Search for the cell housing the specified text and yield its [x, y] center coordinate. 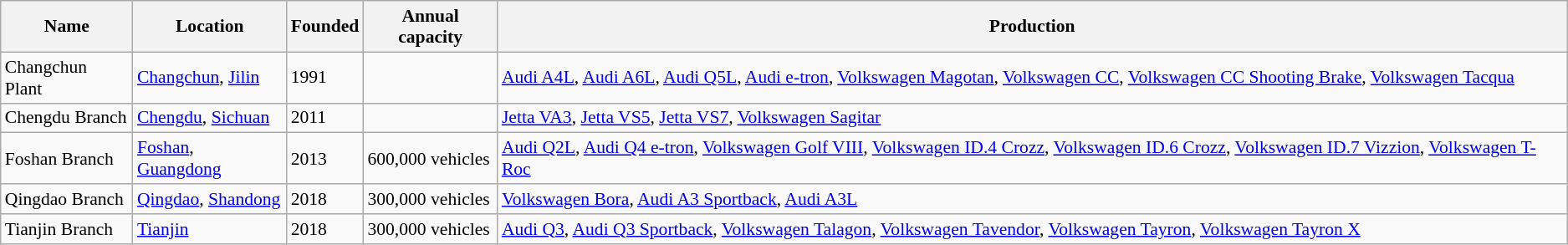
Location [210, 27]
Production [1032, 27]
Qingdao, Shandong [210, 199]
Foshan Branch [67, 159]
Chengdu Branch [67, 118]
Annual capacity [430, 27]
Chengdu, Sichuan [210, 118]
Changchun, Jilin [210, 77]
600,000 vehicles [430, 159]
Changchun Plant [67, 77]
Audi Q3, Audi Q3 Sportback, Volkswagen Talagon, Volkswagen Tavendor, Volkswagen Tayron, Volkswagen Tayron X [1032, 229]
2011 [325, 118]
Audi A4L, Audi A6L, Audi Q5L, Audi e-tron, Volkswagen Magotan, Volkswagen CC, Volkswagen CC Shooting Brake, Volkswagen Tacqua [1032, 77]
Foshan, Guangdong [210, 159]
Audi Q2L, Audi Q4 e-tron, Volkswagen Golf VIII, Volkswagen ID.4 Crozz, Volkswagen ID.6 Crozz, Volkswagen ID.7 Vizzion, Volkswagen T-Roc [1032, 159]
1991 [325, 77]
Founded [325, 27]
Jetta VA3, Jetta VS5, Jetta VS7, Volkswagen Sagitar [1032, 118]
Qingdao Branch [67, 199]
Tianjin Branch [67, 229]
Tianjin [210, 229]
2013 [325, 159]
Volkswagen Bora, Audi A3 Sportback, Audi A3L [1032, 199]
Name [67, 27]
